Scan for the cell matching the given text and deliver its (x, y) coordinate at center. 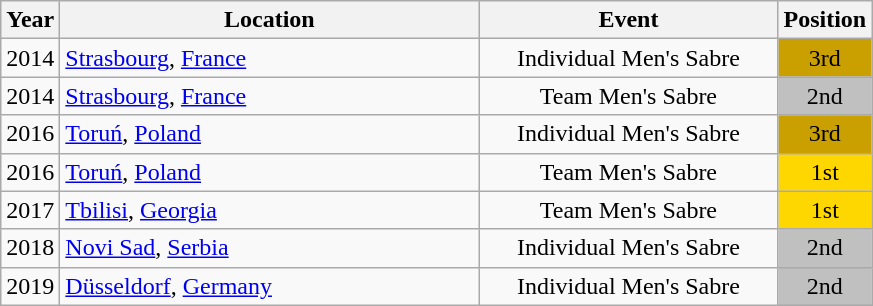
Düsseldorf, Germany (270, 286)
2019 (30, 286)
Novi Sad, Serbia (270, 248)
Tbilisi, Georgia (270, 210)
Position (825, 20)
2018 (30, 248)
Event (628, 20)
Location (270, 20)
2017 (30, 210)
Year (30, 20)
